Determine the (X, Y) coordinate at the center of the cell enclosing the given text.  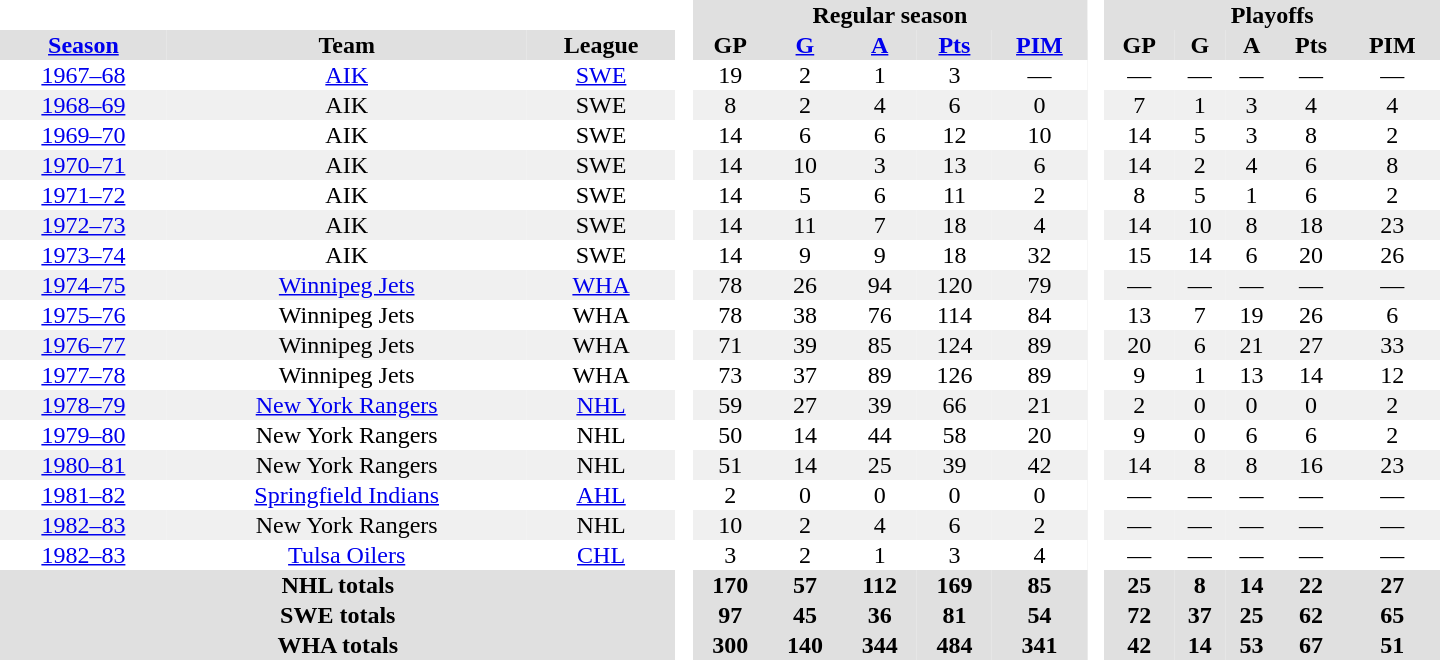
169 (954, 585)
62 (1312, 615)
73 (730, 375)
76 (880, 315)
84 (1040, 315)
1970–71 (84, 165)
50 (730, 435)
54 (1040, 615)
44 (880, 435)
170 (730, 585)
112 (880, 585)
97 (730, 615)
Playoffs (1272, 15)
NHL totals (338, 585)
1969–70 (84, 135)
1972–73 (84, 225)
66 (954, 405)
81 (954, 615)
38 (806, 315)
Tulsa Oilers (347, 555)
1974–75 (84, 285)
1980–81 (84, 465)
32 (1040, 255)
Regular season (890, 15)
94 (880, 285)
1981–82 (84, 495)
22 (1312, 585)
CHL (602, 555)
SWE totals (338, 615)
126 (954, 375)
124 (954, 345)
Springfield Indians (347, 495)
59 (730, 405)
36 (880, 615)
1968–69 (84, 105)
1967–68 (84, 75)
1973–74 (84, 255)
72 (1139, 615)
1978–79 (84, 405)
344 (880, 645)
1977–78 (84, 375)
67 (1312, 645)
1979–80 (84, 435)
484 (954, 645)
1975–76 (84, 315)
65 (1392, 615)
79 (1040, 285)
57 (806, 585)
45 (806, 615)
1971–72 (84, 195)
WHA totals (338, 645)
16 (1312, 465)
Season (84, 45)
Team (347, 45)
71 (730, 345)
58 (954, 435)
AHL (602, 495)
1976–77 (84, 345)
140 (806, 645)
341 (1040, 645)
53 (1252, 645)
300 (730, 645)
15 (1139, 255)
33 (1392, 345)
114 (954, 315)
120 (954, 285)
League (602, 45)
